Capture the cell that displays the provided text and extract its (x, y) central coordinate. 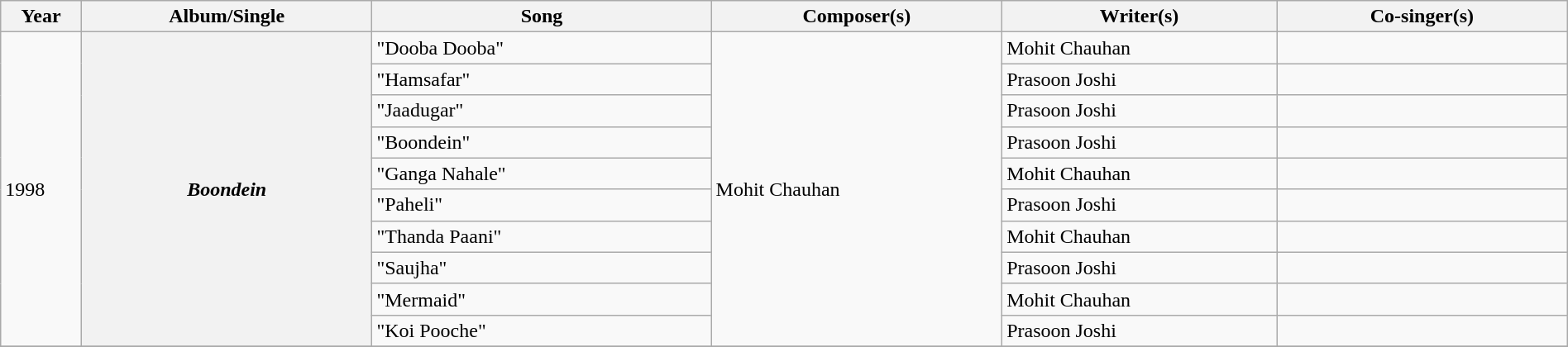
"Boondein" (542, 142)
"Mermaid" (542, 299)
"Jaadugar" (542, 111)
Co-singer(s) (1422, 17)
Boondein (227, 190)
Year (41, 17)
Song (542, 17)
"Koi Pooche" (542, 330)
"Dooba Dooba" (542, 48)
Album/Single (227, 17)
"Hamsafar" (542, 79)
"Paheli" (542, 205)
1998 (41, 190)
Composer(s) (857, 17)
Writer(s) (1140, 17)
"Saujha" (542, 268)
"Thanda Paani" (542, 236)
"Ganga Nahale" (542, 173)
